Extract the [x, y] coordinate from the center of the cell holding the provided text.  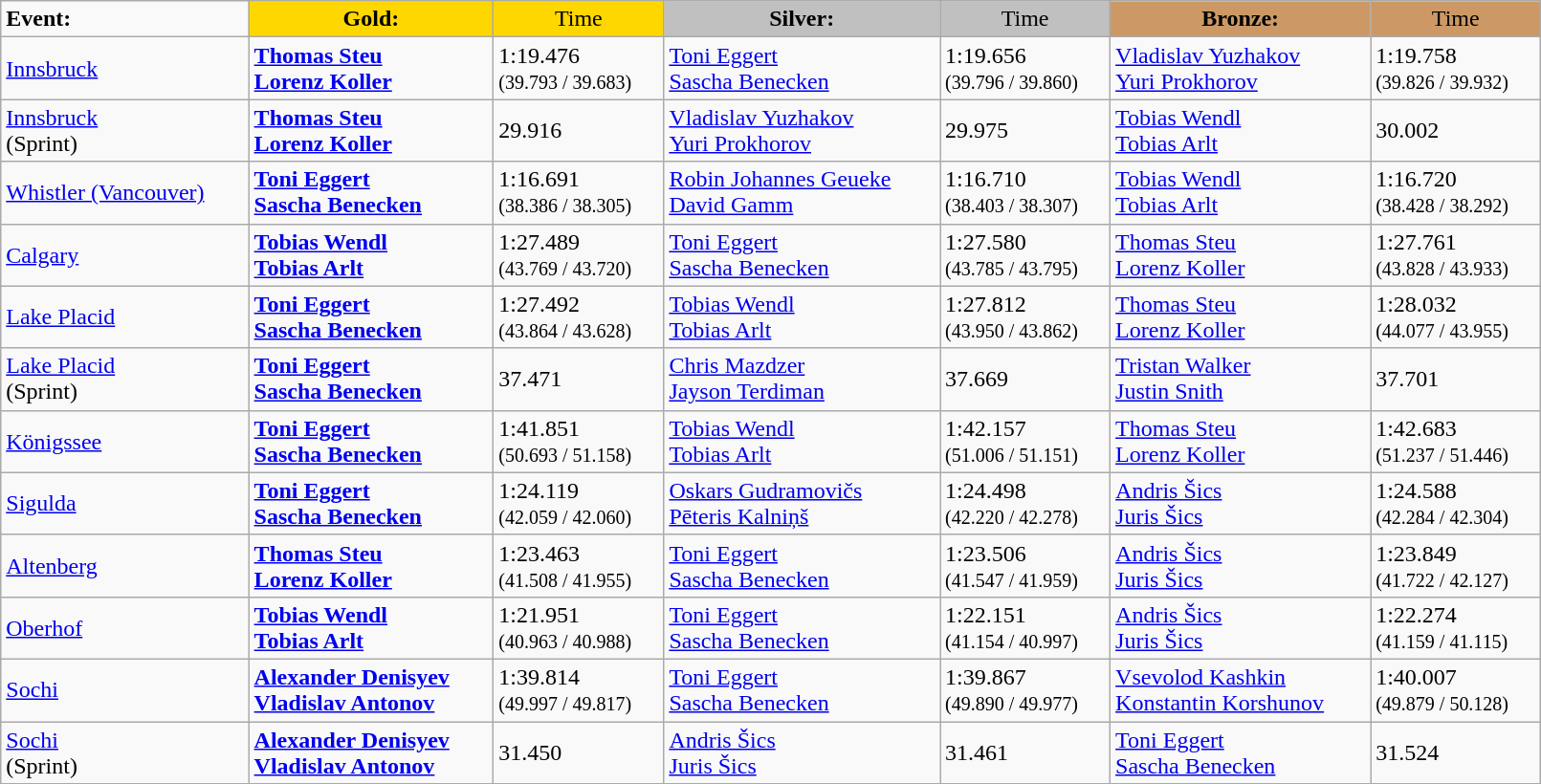
31.524 [1456, 751]
1:42.157(51.006 / 51.151) [1025, 442]
Tristan WalkerJustin Snith [1241, 379]
Vsevolod KashkinKonstantin Korshunov [1241, 690]
1:21.951(40.963 / 40.988) [579, 627]
1:41.851(50.693 / 51.158) [579, 442]
Königssee [124, 442]
Robin Johannes GeuekeDavid Gamm [802, 193]
1:16.720(38.428 / 38.292) [1456, 193]
37.471 [579, 379]
1:19.758(39.826 / 39.932) [1456, 69]
Bronze: [1241, 19]
Sochi [124, 690]
29.916 [579, 130]
1:22.151(41.154 / 40.997) [1025, 627]
29.975 [1025, 130]
Sigulda [124, 503]
1:40.007(49.879 / 50.128) [1456, 690]
1:27.489(43.769 / 43.720) [579, 254]
Silver: [802, 19]
Gold: [371, 19]
1:27.580(43.785 / 43.795) [1025, 254]
Innsbruck(Sprint) [124, 130]
1:23.849(41.722 / 42.127) [1456, 566]
1:23.506(41.547 / 41.959) [1025, 566]
1:27.761(43.828 / 43.933) [1456, 254]
Whistler (Vancouver) [124, 193]
31.461 [1025, 751]
1:16.691(38.386 / 38.305) [579, 193]
1:19.476(39.793 / 39.683) [579, 69]
1:39.867(49.890 / 49.977) [1025, 690]
1:27.492(43.864 / 43.628) [579, 317]
1:24.588(42.284 / 42.304) [1456, 503]
30.002 [1456, 130]
1:24.498(42.220 / 42.278) [1025, 503]
Oberhof [124, 627]
Altenberg [124, 566]
1:22.274(41.159 / 41.115) [1456, 627]
37.669 [1025, 379]
1:16.710(38.403 / 38.307) [1025, 193]
1:27.812(43.950 / 43.862) [1025, 317]
1:23.463(41.508 / 41.955) [579, 566]
Innsbruck [124, 69]
Sochi(Sprint) [124, 751]
Calgary [124, 254]
1:39.814(49.997 / 49.817) [579, 690]
Lake Placid(Sprint) [124, 379]
1:28.032(44.077 / 43.955) [1456, 317]
1:42.683(51.237 / 51.446) [1456, 442]
37.701 [1456, 379]
Event: [124, 19]
Lake Placid [124, 317]
Chris MazdzerJayson Terdiman [802, 379]
1:19.656(39.796 / 39.860) [1025, 69]
Oskars GudramovičsPēteris Kalniņš [802, 503]
31.450 [579, 751]
1:24.119(42.059 / 42.060) [579, 503]
